Return [X, Y] of the center of cell containing provided text 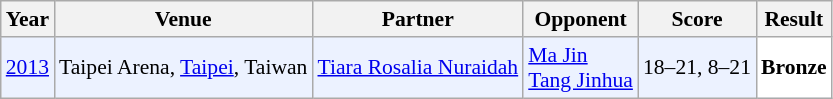
Score [697, 19]
2013 [28, 68]
18–21, 8–21 [697, 68]
Taipei Arena, Taipei, Taiwan [183, 68]
Opponent [580, 19]
Year [28, 19]
Venue [183, 19]
Result [794, 19]
Ma Jin Tang Jinhua [580, 68]
Bronze [794, 68]
Partner [418, 19]
Tiara Rosalia Nuraidah [418, 68]
